Scan for the cell matching the given text and deliver its (x, y) coordinate at center. 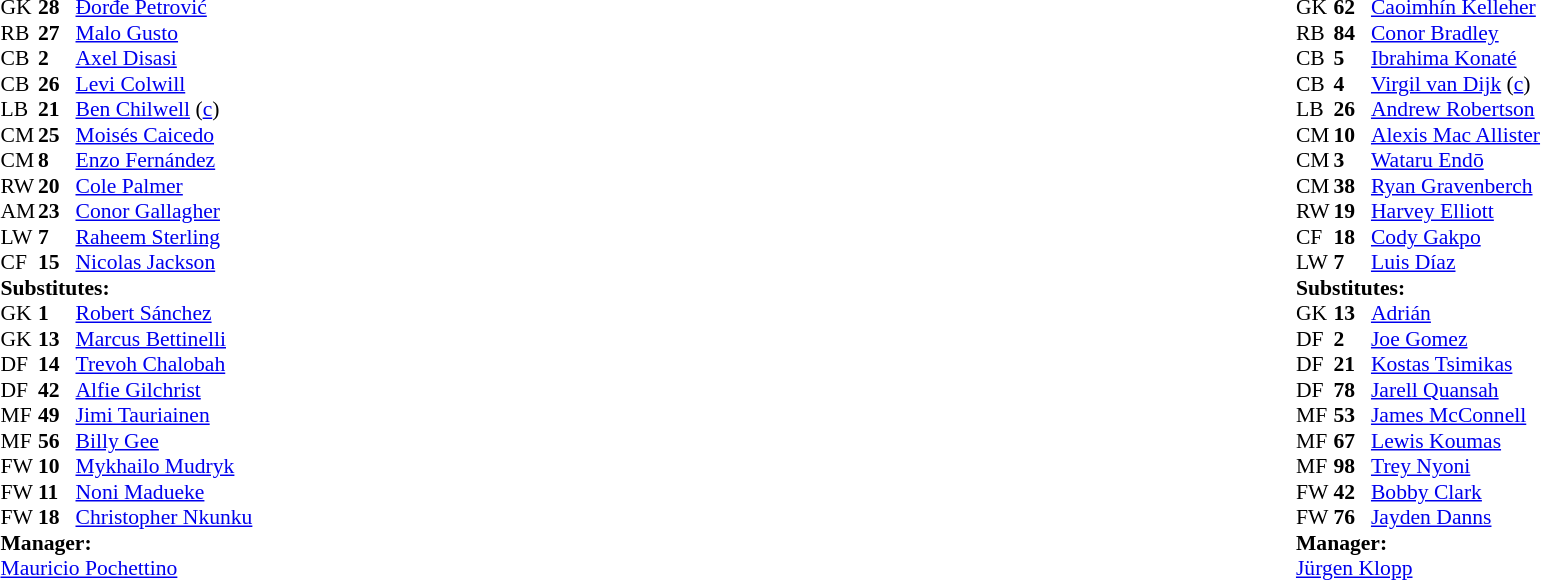
Nicolas Jackson (164, 263)
53 (1352, 415)
AM (19, 211)
67 (1352, 441)
Robert Sánchez (164, 313)
Mykhailo Mudryk (164, 467)
Trey Nyoni (1456, 467)
Raheem Sterling (164, 237)
James McConnell (1456, 415)
Jarell Quansah (1456, 390)
Conor Bradley (1456, 33)
Jimi Tauriainen (164, 415)
23 (57, 211)
Bobby Clark (1456, 492)
19 (1352, 211)
Andrew Robertson (1456, 109)
15 (57, 263)
8 (57, 161)
Conor Gallagher (164, 211)
Virgil van Dijk (c) (1456, 84)
Trevoh Chalobah (164, 365)
Levi Colwill (164, 84)
Harvey Elliott (1456, 211)
Wataru Endō (1456, 161)
Moisés Caicedo (164, 135)
Alexis Mac Allister (1456, 135)
76 (1352, 517)
Jayden Danns (1456, 517)
Ryan Gravenberch (1456, 186)
3 (1352, 161)
Axel Disasi (164, 59)
Ibrahima Konaté (1456, 59)
Noni Madueke (164, 492)
78 (1352, 390)
84 (1352, 33)
Kostas Tsimikas (1456, 365)
Cody Gakpo (1456, 237)
4 (1352, 84)
49 (57, 415)
27 (57, 33)
38 (1352, 186)
25 (57, 135)
5 (1352, 59)
20 (57, 186)
Ben Chilwell (c) (164, 109)
Christopher Nkunku (164, 517)
Luis Díaz (1456, 263)
98 (1352, 467)
Lewis Koumas (1456, 441)
14 (57, 365)
1 (57, 313)
11 (57, 492)
Adrián (1456, 313)
Joe Gomez (1456, 339)
Malo Gusto (164, 33)
Enzo Fernández (164, 161)
Cole Palmer (164, 186)
56 (57, 441)
Alfie Gilchrist (164, 390)
Marcus Bettinelli (164, 339)
Billy Gee (164, 441)
